Return (x, y) of the center of cell containing provided text 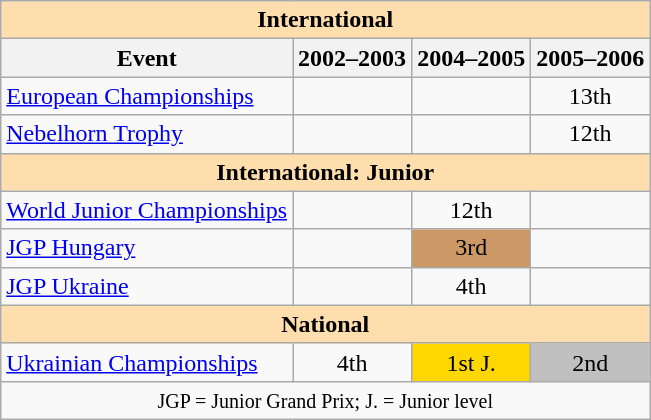
JGP Ukraine (147, 286)
2005–2006 (590, 58)
Event (147, 58)
Ukrainian Championships (147, 362)
1st J. (472, 362)
3rd (472, 248)
National (326, 324)
International: Junior (326, 172)
JGP = Junior Grand Prix; J. = Junior level (326, 400)
International (326, 20)
2004–2005 (472, 58)
Nebelhorn Trophy (147, 134)
JGP Hungary (147, 248)
World Junior Championships (147, 210)
13th (590, 96)
2nd (590, 362)
2002–2003 (352, 58)
European Championships (147, 96)
